Capture the cell that displays the provided text and extract its [X, Y] central coordinate. 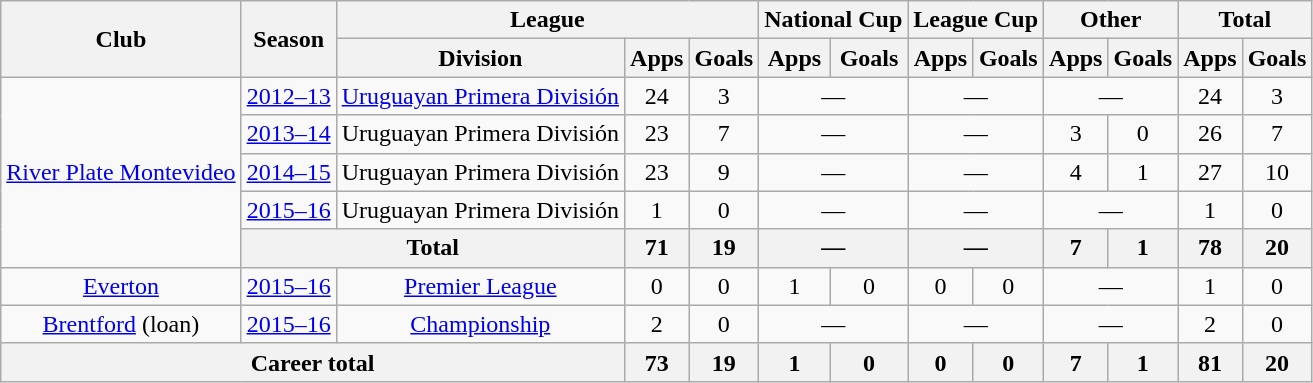
Brentford (loan) [121, 324]
Everton [121, 286]
4 [1076, 172]
71 [657, 248]
Championship [480, 324]
10 [1277, 172]
78 [1210, 248]
National Cup [834, 20]
Other [1111, 20]
Career total [313, 362]
81 [1210, 362]
League [548, 20]
73 [657, 362]
Club [121, 39]
27 [1210, 172]
9 [724, 172]
Season [288, 39]
2012–13 [288, 96]
Division [480, 58]
2013–14 [288, 134]
26 [1210, 134]
Premier League [480, 286]
League Cup [976, 20]
2014–15 [288, 172]
River Plate Montevideo [121, 172]
